Locate the cell with the specified text and output its [X, Y] center coordinate. 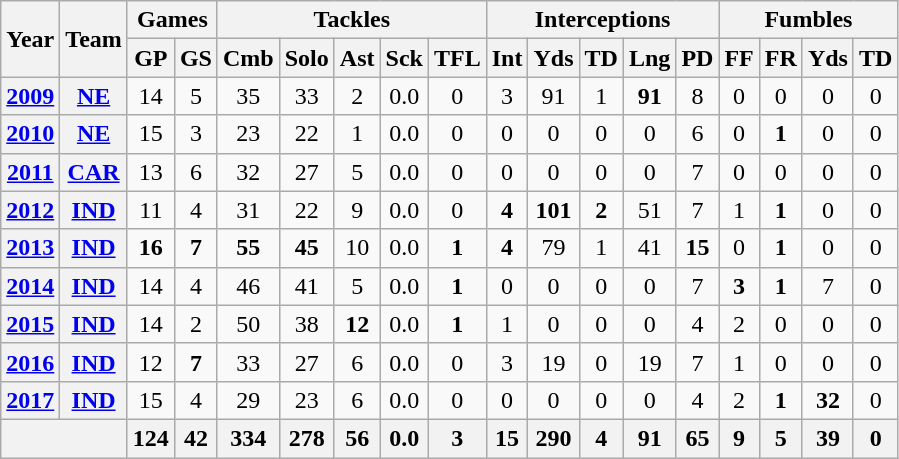
2009 [30, 96]
35 [248, 96]
50 [248, 324]
29 [248, 400]
2011 [30, 172]
Games [172, 20]
CAR [94, 172]
2017 [30, 400]
2013 [30, 248]
Lng [649, 58]
Interceptions [602, 20]
Year [30, 39]
65 [698, 438]
55 [248, 248]
42 [196, 438]
2016 [30, 362]
Fumbles [808, 20]
2012 [30, 210]
31 [248, 210]
124 [150, 438]
13 [150, 172]
FF [739, 58]
10 [357, 248]
Ast [357, 58]
Sck [404, 58]
TFL [457, 58]
278 [306, 438]
79 [554, 248]
2015 [30, 324]
39 [828, 438]
45 [306, 248]
46 [248, 286]
Tackles [352, 20]
51 [649, 210]
56 [357, 438]
2010 [30, 134]
8 [698, 96]
GS [196, 58]
PD [698, 58]
101 [554, 210]
290 [554, 438]
GP [150, 58]
334 [248, 438]
Int [507, 58]
2014 [30, 286]
Solo [306, 58]
Team [94, 39]
16 [150, 248]
Cmb [248, 58]
38 [306, 324]
11 [150, 210]
FR [780, 58]
